Extract the [X, Y] coordinate from the center of the cell holding the provided text.  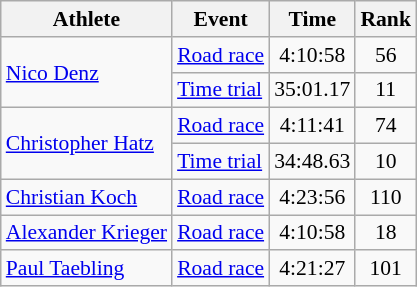
4:11:41 [312, 126]
10 [386, 162]
34:48.63 [312, 162]
Nico Denz [86, 72]
56 [386, 55]
Athlete [86, 19]
35:01.17 [312, 90]
18 [386, 233]
Paul Taebling [86, 269]
74 [386, 126]
Rank [386, 19]
Time [312, 19]
110 [386, 197]
101 [386, 269]
4:21:27 [312, 269]
Alexander Krieger [86, 233]
Christopher Hatz [86, 144]
Event [220, 19]
Christian Koch [86, 197]
4:23:56 [312, 197]
11 [386, 90]
